Return (x, y) of the center of cell containing provided text 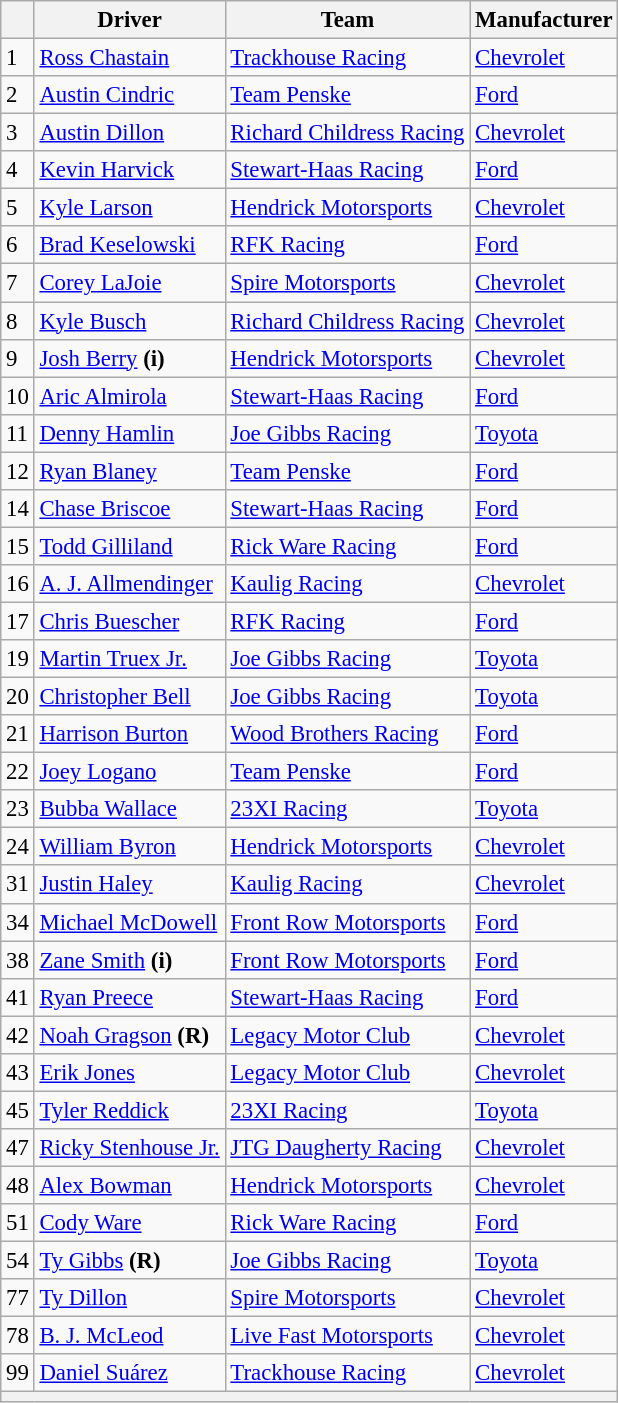
41 (18, 997)
Live Fast Motorsports (348, 1336)
1 (18, 58)
Todd Gilliland (130, 546)
3 (18, 133)
Brad Keselowski (130, 245)
51 (18, 1223)
Driver (130, 20)
Wood Brothers Racing (348, 734)
Ricky Stenhouse Jr. (130, 1148)
48 (18, 1185)
15 (18, 546)
Denny Hamlin (130, 433)
Corey LaJoie (130, 283)
78 (18, 1336)
42 (18, 1035)
9 (18, 358)
45 (18, 1110)
JTG Daugherty Racing (348, 1148)
38 (18, 960)
Chris Buescher (130, 621)
Michael McDowell (130, 922)
Austin Cindric (130, 95)
16 (18, 584)
Kevin Harvick (130, 170)
6 (18, 245)
Daniel Suárez (130, 1373)
Manufacturer (544, 20)
17 (18, 621)
34 (18, 922)
7 (18, 283)
8 (18, 321)
Joey Logano (130, 772)
Austin Dillon (130, 133)
Ryan Blaney (130, 471)
William Byron (130, 847)
Justin Haley (130, 885)
Bubba Wallace (130, 809)
Aric Almirola (130, 396)
77 (18, 1298)
12 (18, 471)
24 (18, 847)
Martin Truex Jr. (130, 659)
14 (18, 509)
Kyle Busch (130, 321)
20 (18, 697)
99 (18, 1373)
47 (18, 1148)
Christopher Bell (130, 697)
Noah Gragson (R) (130, 1035)
4 (18, 170)
31 (18, 885)
Ty Dillon (130, 1298)
54 (18, 1261)
19 (18, 659)
Team (348, 20)
Ross Chastain (130, 58)
Ryan Preece (130, 997)
B. J. McLeod (130, 1336)
23 (18, 809)
43 (18, 1073)
Tyler Reddick (130, 1110)
2 (18, 95)
Josh Berry (i) (130, 358)
5 (18, 208)
Harrison Burton (130, 734)
11 (18, 433)
A. J. Allmendinger (130, 584)
21 (18, 734)
Zane Smith (i) (130, 960)
Kyle Larson (130, 208)
Ty Gibbs (R) (130, 1261)
Cody Ware (130, 1223)
Chase Briscoe (130, 509)
22 (18, 772)
Erik Jones (130, 1073)
Alex Bowman (130, 1185)
10 (18, 396)
